Return [x, y] of the center of cell containing provided text 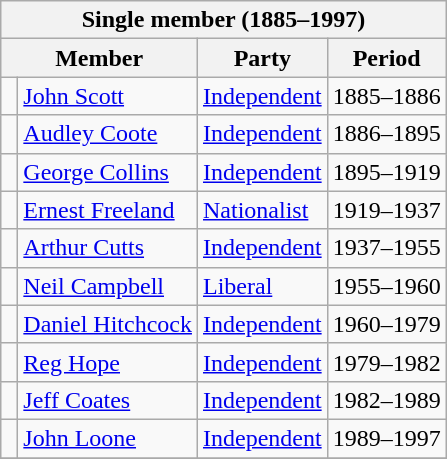
Liberal [262, 286]
Neil Campbell [108, 286]
Member [100, 58]
Arthur Cutts [108, 248]
John Loone [108, 438]
1979–1982 [386, 362]
1886–1895 [386, 134]
1989–1997 [386, 438]
Period [386, 58]
Reg Hope [108, 362]
1885–1886 [386, 96]
1937–1955 [386, 248]
Single member (1885–1997) [224, 20]
Audley Coote [108, 134]
Jeff Coates [108, 400]
1982–1989 [386, 400]
John Scott [108, 96]
1960–1979 [386, 324]
Ernest Freeland [108, 210]
1955–1960 [386, 286]
Party [262, 58]
1919–1937 [386, 210]
1895–1919 [386, 172]
Nationalist [262, 210]
Daniel Hitchcock [108, 324]
George Collins [108, 172]
